Determine the [X, Y] coordinate at the center of the cell enclosing the given text.  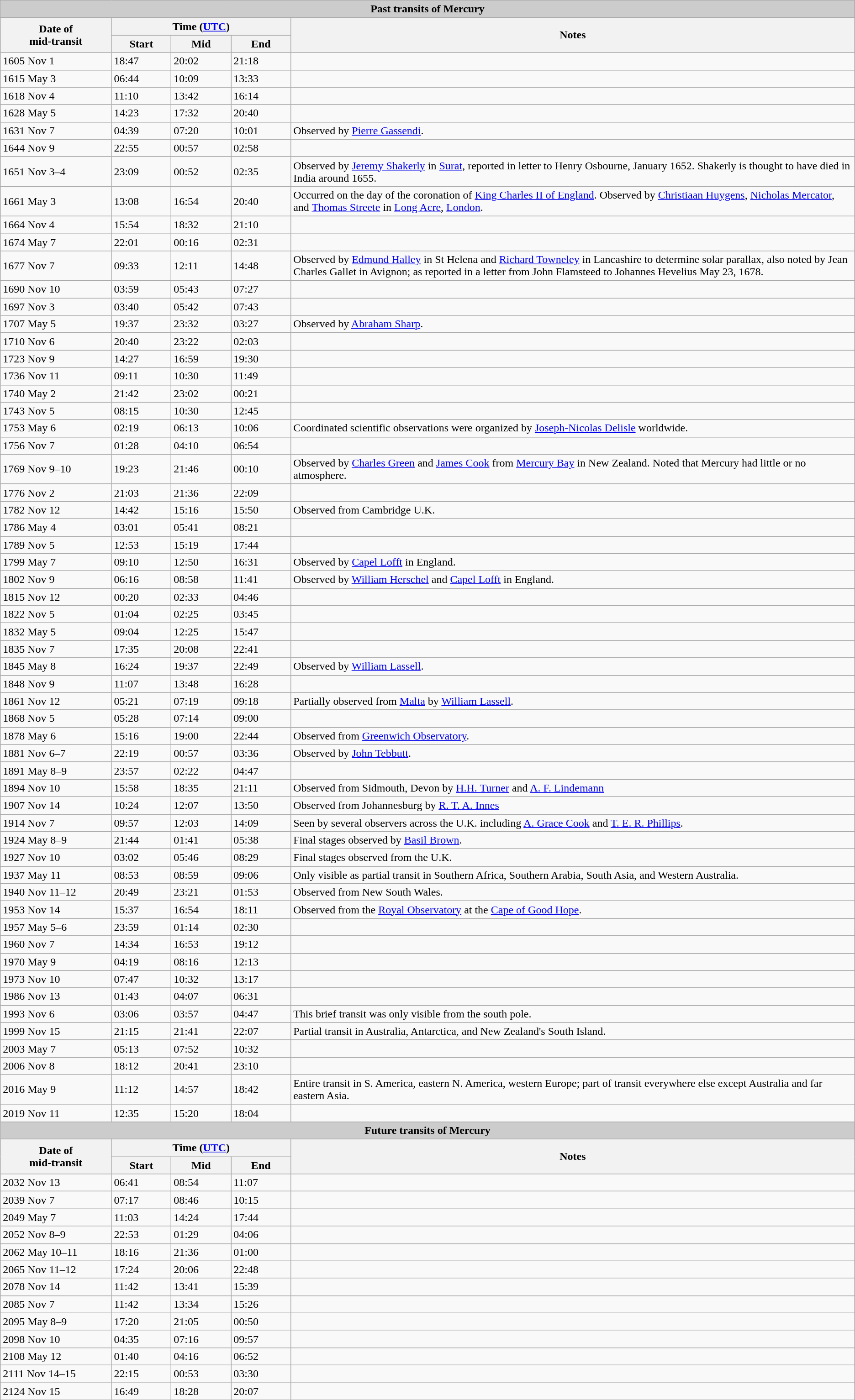
13:50 [261, 805]
22:44 [261, 736]
03:36 [261, 753]
12:25 [201, 632]
1914 Nov 7 [56, 823]
01:00 [261, 1252]
16:59 [201, 359]
09:06 [261, 875]
1973 Nov 10 [56, 979]
07:19 [201, 701]
14:48 [261, 266]
2098 Nov 10 [56, 1339]
07:47 [142, 979]
18:12 [142, 1066]
17:35 [142, 649]
23:57 [142, 771]
23:21 [201, 892]
Observed by Jeremy Shakerly in Surat, reported in letter to Henry Osbourne, January 1652. Shakerly is thought to have died in India around 1655. [573, 172]
1644 Nov 9 [56, 148]
04:19 [142, 962]
1993 Nov 6 [56, 1014]
17:24 [142, 1269]
02:19 [142, 428]
16:49 [142, 1391]
1822 Nov 5 [56, 614]
1957 May 5–6 [56, 927]
03:02 [142, 858]
Observed by William Lassell. [573, 666]
22:49 [261, 666]
14:57 [201, 1089]
1664 Nov 4 [56, 225]
1628 May 5 [56, 113]
01:40 [142, 1356]
1605 Nov 1 [56, 61]
1937 May 11 [56, 875]
23:09 [142, 172]
01:14 [201, 927]
00:53 [201, 1374]
Observed by Capel Lofft in England. [573, 562]
02:03 [261, 341]
14:27 [142, 359]
00:16 [201, 242]
1940 Nov 11–12 [56, 892]
21:05 [201, 1321]
06:44 [142, 79]
1707 May 5 [56, 324]
1782 Nov 12 [56, 510]
08:21 [261, 527]
2039 Nov 7 [56, 1200]
1651 Nov 3–4 [56, 172]
1723 Nov 9 [56, 359]
Final stages observed by Basil Brown. [573, 840]
23:02 [201, 393]
23:32 [201, 324]
1674 May 7 [56, 242]
Past transits of Mercury [427, 9]
01:53 [261, 892]
01:41 [201, 840]
08:59 [201, 875]
06:31 [261, 996]
1970 May 9 [56, 962]
Observed from Johannesburg by R. T. A. Innes [573, 805]
07:14 [201, 718]
1927 Nov 10 [56, 858]
18:11 [261, 910]
Coordinated scientific observations were organized by Joseph-Nicolas Delisle worldwide. [573, 428]
15:39 [261, 1287]
1753 May 6 [56, 428]
02:33 [201, 597]
01:29 [201, 1235]
05:21 [142, 701]
1677 Nov 7 [56, 266]
1894 Nov 10 [56, 788]
10:24 [142, 805]
21:11 [261, 788]
09:33 [142, 266]
02:30 [261, 927]
21:03 [142, 493]
18:04 [261, 1113]
03:30 [261, 1374]
18:42 [261, 1089]
1740 May 2 [56, 393]
20:41 [201, 1066]
13:17 [261, 979]
14:24 [201, 1217]
1953 Nov 14 [56, 910]
00:20 [142, 597]
Observed from Cambridge U.K. [573, 510]
10:06 [261, 428]
12:50 [201, 562]
1999 Nov 15 [56, 1031]
1835 Nov 7 [56, 649]
09:10 [142, 562]
12:11 [201, 266]
02:35 [261, 172]
13:08 [142, 201]
15:26 [261, 1304]
07:16 [201, 1339]
2019 Nov 11 [56, 1113]
09:18 [261, 701]
20:02 [201, 61]
11:49 [261, 376]
18:28 [201, 1391]
16:24 [142, 666]
1743 Nov 5 [56, 411]
1907 Nov 14 [56, 805]
22:09 [261, 493]
2052 Nov 8–9 [56, 1235]
12:07 [201, 805]
2006 Nov 8 [56, 1066]
05:38 [261, 840]
1924 May 8–9 [56, 840]
1618 Nov 4 [56, 96]
12:03 [201, 823]
08:15 [142, 411]
15:19 [201, 545]
06:16 [142, 580]
18:32 [201, 225]
16:53 [201, 944]
1891 May 8–9 [56, 771]
Observed from Greenwich Observatory. [573, 736]
1861 Nov 12 [56, 701]
1697 Nov 3 [56, 307]
23:59 [142, 927]
05:46 [201, 858]
07:20 [201, 131]
12:53 [142, 545]
04:10 [201, 446]
18:35 [201, 788]
04:46 [261, 597]
08:29 [261, 858]
07:43 [261, 307]
1845 May 8 [56, 666]
15:50 [261, 510]
11:10 [142, 96]
2124 Nov 15 [56, 1391]
01:43 [142, 996]
16:31 [261, 562]
20:07 [261, 1391]
Seen by several observers across the U.K. including A. Grace Cook and T. E. R. Phillips. [573, 823]
18:16 [142, 1252]
17:32 [201, 113]
15:58 [142, 788]
Observed by Charles Green and James Cook from Mercury Bay in New Zealand. Noted that Mercury had little or no atmosphere. [573, 469]
21:44 [142, 840]
00:10 [261, 469]
11:03 [142, 1217]
1615 May 3 [56, 79]
22:48 [261, 1269]
2065 Nov 11–12 [56, 1269]
03:40 [142, 307]
2016 May 9 [56, 1089]
00:21 [261, 393]
17:20 [142, 1321]
06:41 [142, 1183]
08:53 [142, 875]
20:06 [201, 1269]
21:10 [261, 225]
2032 Nov 13 [56, 1183]
13:34 [201, 1304]
1661 May 3 [56, 201]
1769 Nov 9–10 [56, 469]
09:00 [261, 718]
Observed from the Royal Observatory at the Cape of Good Hope. [573, 910]
05:13 [142, 1049]
14:42 [142, 510]
15:37 [142, 910]
13:48 [201, 684]
11:41 [261, 580]
18:47 [142, 61]
06:54 [261, 446]
08:54 [201, 1183]
1878 May 6 [56, 736]
14:23 [142, 113]
02:31 [261, 242]
03:57 [201, 1014]
1799 May 7 [56, 562]
07:27 [261, 289]
10:15 [261, 1200]
03:27 [261, 324]
03:45 [261, 614]
14:09 [261, 823]
08:16 [201, 962]
Future transits of Mercury [427, 1131]
02:25 [201, 614]
00:52 [201, 172]
1848 Nov 9 [56, 684]
1832 May 5 [56, 632]
Partially observed from Malta by William Lassell. [573, 701]
21:41 [201, 1031]
01:28 [142, 446]
04:16 [201, 1356]
13:42 [201, 96]
21:42 [142, 393]
19:23 [142, 469]
04:06 [261, 1235]
10:09 [201, 79]
20:49 [142, 892]
1881 Nov 6–7 [56, 753]
Partial transit in Australia, Antarctica, and New Zealand's South Island. [573, 1031]
Observed from New South Wales. [573, 892]
06:13 [201, 428]
1786 May 4 [56, 527]
1631 Nov 7 [56, 131]
07:52 [201, 1049]
1986 Nov 13 [56, 996]
11:12 [142, 1089]
04:39 [142, 131]
21:46 [201, 469]
2111 Nov 14–15 [56, 1374]
2108 May 12 [56, 1356]
22:01 [142, 242]
2085 Nov 7 [56, 1304]
02:22 [201, 771]
1789 Nov 5 [56, 545]
04:35 [142, 1339]
16:28 [261, 684]
2049 May 7 [56, 1217]
1960 Nov 7 [56, 944]
Final stages observed from the U.K. [573, 858]
05:28 [142, 718]
Observed from Sidmouth, Devon by H.H. Turner and A. F. Lindemann [573, 788]
15:20 [201, 1113]
05:42 [201, 307]
20:08 [201, 649]
08:58 [201, 580]
1710 Nov 6 [56, 341]
19:12 [261, 944]
Only visible as partial transit in Southern Africa, Southern Arabia, South Asia, and Western Australia. [573, 875]
08:46 [201, 1200]
Observed by William Herschel and Capel Lofft in England. [573, 580]
2003 May 7 [56, 1049]
21:18 [261, 61]
15:54 [142, 225]
06:52 [261, 1356]
05:43 [201, 289]
22:41 [261, 649]
05:41 [201, 527]
1736 Nov 11 [56, 376]
2062 May 10–11 [56, 1252]
09:04 [142, 632]
16:14 [261, 96]
22:53 [142, 1235]
2078 Nov 14 [56, 1287]
07:17 [142, 1200]
13:33 [261, 79]
01:04 [142, 614]
12:45 [261, 411]
22:55 [142, 148]
Observed by Pierre Gassendi. [573, 131]
Observed by Abraham Sharp. [573, 324]
15:47 [261, 632]
09:11 [142, 376]
1756 Nov 7 [56, 446]
04:07 [201, 996]
1690 Nov 10 [56, 289]
1776 Nov 2 [56, 493]
22:07 [261, 1031]
1868 Nov 5 [56, 718]
12:13 [261, 962]
2095 May 8–9 [56, 1321]
10:01 [261, 131]
21:15 [142, 1031]
This brief transit was only visible from the south pole. [573, 1014]
14:34 [142, 944]
03:01 [142, 527]
22:15 [142, 1374]
1802 Nov 9 [56, 580]
13:41 [201, 1287]
03:59 [142, 289]
22:19 [142, 753]
19:30 [261, 359]
00:50 [261, 1321]
02:58 [261, 148]
23:22 [201, 341]
03:06 [142, 1014]
Observed by John Tebbutt. [573, 753]
23:10 [261, 1066]
19:00 [201, 736]
1815 Nov 12 [56, 597]
12:35 [142, 1113]
Entire transit in S. America, eastern N. America, western Europe; part of transit everywhere else except Australia and far eastern Asia. [573, 1089]
